Search for the cell housing the specified text and yield its (x, y) center coordinate. 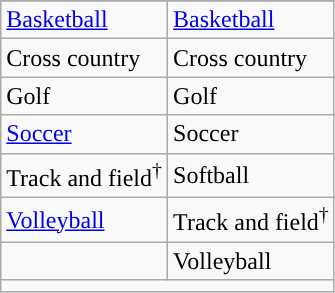
Softball (252, 176)
